Extract the (x, y) coordinate from the center of the cell holding the provided text.  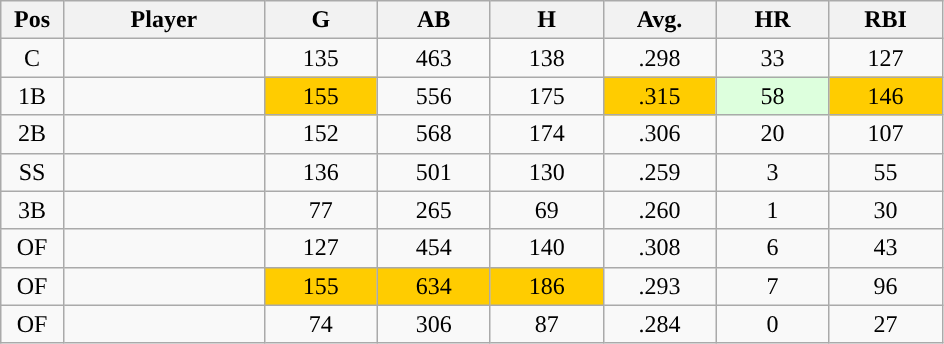
568 (434, 134)
AB (434, 20)
43 (886, 248)
175 (546, 96)
96 (886, 286)
186 (546, 286)
20 (772, 134)
87 (546, 324)
Pos (32, 20)
.260 (660, 210)
.306 (660, 134)
RBI (886, 20)
634 (434, 286)
1 (772, 210)
58 (772, 96)
55 (886, 172)
135 (320, 58)
.298 (660, 58)
33 (772, 58)
77 (320, 210)
30 (886, 210)
454 (434, 248)
SS (32, 172)
1B (32, 96)
7 (772, 286)
69 (546, 210)
3B (32, 210)
556 (434, 96)
146 (886, 96)
.284 (660, 324)
.308 (660, 248)
174 (546, 134)
306 (434, 324)
107 (886, 134)
C (32, 58)
74 (320, 324)
G (320, 20)
138 (546, 58)
130 (546, 172)
463 (434, 58)
HR (772, 20)
6 (772, 248)
27 (886, 324)
265 (434, 210)
H (546, 20)
3 (772, 172)
Avg. (660, 20)
501 (434, 172)
.293 (660, 286)
Player (164, 20)
.259 (660, 172)
0 (772, 324)
140 (546, 248)
.315 (660, 96)
136 (320, 172)
152 (320, 134)
2B (32, 134)
